Identify which cell holds the provided text, then report its [x, y] central coordinate. 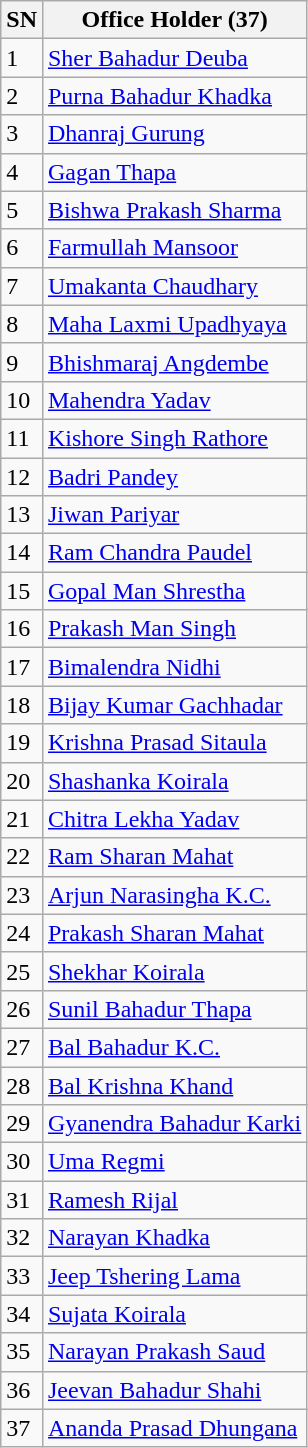
Purna Bahadur Khadka [174, 96]
8 [22, 324]
5 [22, 210]
Kishore Singh Rathore [174, 438]
13 [22, 515]
Maha Laxmi Upadhyaya [174, 324]
36 [22, 1390]
19 [22, 743]
Shekhar Koirala [174, 971]
6 [22, 248]
Sunil Bahadur Thapa [174, 1009]
9 [22, 362]
Bimalendra Nidhi [174, 667]
Ananda Prasad Dhungana [174, 1428]
Badri Pandey [174, 477]
18 [22, 705]
33 [22, 1276]
Umakanta Chaudhary [174, 286]
Shashanka Koirala [174, 781]
Bal Krishna Khand [174, 1085]
4 [22, 172]
Bishwa Prakash Sharma [174, 210]
Gyanendra Bahadur Karki [174, 1124]
Jiwan Pariyar [174, 515]
17 [22, 667]
23 [22, 895]
30 [22, 1162]
2 [22, 96]
32 [22, 1238]
Dhanraj Gurung [174, 134]
3 [22, 134]
26 [22, 1009]
12 [22, 477]
Jeevan Bahadur Shahi [174, 1390]
Sujata Koirala [174, 1314]
29 [22, 1124]
Mahendra Yadav [174, 400]
15 [22, 591]
Jeep Tshering Lama [174, 1276]
Bhishmaraj Angdembe [174, 362]
34 [22, 1314]
31 [22, 1200]
SN [22, 20]
Bijay Kumar Gachhadar [174, 705]
Krishna Prasad Sitaula [174, 743]
Ram Sharan Mahat [174, 857]
Ram Chandra Paudel [174, 553]
Narayan Khadka [174, 1238]
Uma Regmi [174, 1162]
24 [22, 933]
Farmullah Mansoor [174, 248]
35 [22, 1352]
Chitra Lekha Yadav [174, 819]
16 [22, 629]
27 [22, 1047]
Prakash Sharan Mahat [174, 933]
1 [22, 58]
11 [22, 438]
37 [22, 1428]
7 [22, 286]
Ramesh Rijal [174, 1200]
Sher Bahadur Deuba [174, 58]
14 [22, 553]
Narayan Prakash Saud [174, 1352]
20 [22, 781]
25 [22, 971]
28 [22, 1085]
10 [22, 400]
Prakash Man Singh [174, 629]
Gagan Thapa [174, 172]
21 [22, 819]
Gopal Man Shrestha [174, 591]
22 [22, 857]
Arjun Narasingha K.C. [174, 895]
Bal Bahadur K.C. [174, 1047]
Office Holder (37) [174, 20]
